Extract the (X, Y) coordinate from the center of the cell holding the provided text.  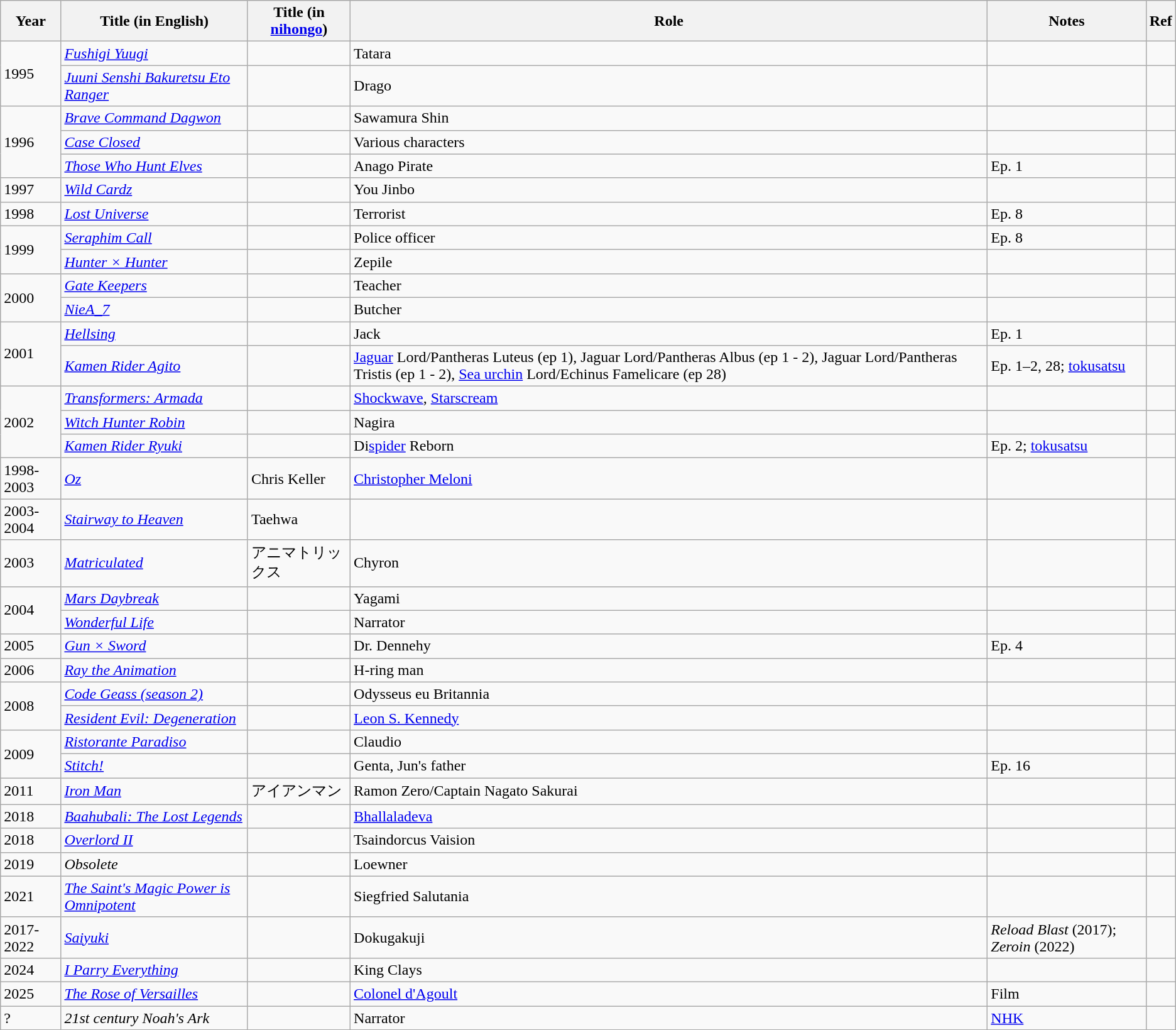
Baahubali: The Lost Legends (155, 816)
Chris Keller (299, 479)
2019 (31, 864)
Reload Blast (2017); Zeroin (2022) (1067, 938)
The Rose of Versailles (155, 994)
Jack (669, 334)
Overlord II (155, 840)
2025 (31, 994)
Notes (1067, 21)
Ep. 4 (1067, 646)
Fushigi Yuugi (155, 53)
Drago (669, 85)
2021 (31, 896)
Police officer (669, 238)
Hunter × Hunter (155, 261)
? (31, 1017)
2024 (31, 970)
Transformers: Armada (155, 398)
I Parry Everything (155, 970)
Iron Man (155, 792)
Title (in English) (155, 21)
You Jinbo (669, 190)
Brave Command Dagwon (155, 118)
Resident Evil: Degeneration (155, 718)
Stitch! (155, 765)
Ep. 1–2, 28; tokusatsu (1067, 366)
Anago Pirate (669, 166)
Siegfried Salutania (669, 896)
Seraphim Call (155, 238)
Gun × Sword (155, 646)
Zepile (669, 261)
Hellsing (155, 334)
1995 (31, 74)
1996 (31, 142)
Year (31, 21)
アイアンマン (299, 792)
Code Geass (season 2) (155, 694)
Dr. Dennehy (669, 646)
Ep. 2; tokusatsu (1067, 446)
Terrorist (669, 214)
Role (669, 21)
Wonderful Life (155, 622)
The Saint's Magic Power is Omnipotent (155, 896)
Genta, Jun's father (669, 765)
Bhallaladeva (669, 816)
H-ring man (669, 670)
1999 (31, 249)
Wild Cardz (155, 190)
King Clays (669, 970)
Odysseus eu Britannia (669, 694)
Kamen Rider Agito (155, 366)
Obsolete (155, 864)
Lost Universe (155, 214)
Chyron (669, 563)
Various characters (669, 142)
Teacher (669, 285)
Christopher Meloni (669, 479)
2005 (31, 646)
Kamen Rider Ryuki (155, 446)
Saiyuki (155, 938)
Butcher (669, 309)
Stairway to Heaven (155, 519)
Tsaindorcus Vaision (669, 840)
Claudio (669, 742)
2004 (31, 610)
Leon S. Kennedy (669, 718)
Sawamura Shin (669, 118)
Those Who Hunt Elves (155, 166)
2017-2022 (31, 938)
Oz (155, 479)
2001 (31, 354)
Ep. 16 (1067, 765)
2011 (31, 792)
Tatara (669, 53)
NieA_7 (155, 309)
Shockwave, Starscream (669, 398)
Case Closed (155, 142)
2003-2004 (31, 519)
Loewner (669, 864)
アニマトリックス (299, 563)
Ristorante Paradiso (155, 742)
Dispider Reborn (669, 446)
Yagami (669, 598)
Witch Hunter Robin (155, 422)
Mars Daybreak (155, 598)
2002 (31, 422)
Nagira (669, 422)
Film (1067, 994)
Juuni Senshi Bakuretsu Eto Ranger (155, 85)
Gate Keepers (155, 285)
2003 (31, 563)
2008 (31, 706)
Ray the Animation (155, 670)
NHK (1067, 1017)
Title (in nihongo) (299, 21)
Colonel d'Agoult (669, 994)
Matriculated (155, 563)
1998 (31, 214)
1998-2003 (31, 479)
Ramon Zero/Captain Nagato Sakurai (669, 792)
1997 (31, 190)
Dokugakuji (669, 938)
Ref (1161, 21)
21st century Noah's Ark (155, 1017)
2000 (31, 297)
2009 (31, 753)
Taehwa (299, 519)
2006 (31, 670)
